Provide the (X, Y) coordinate of the cell's center where the given text is located.  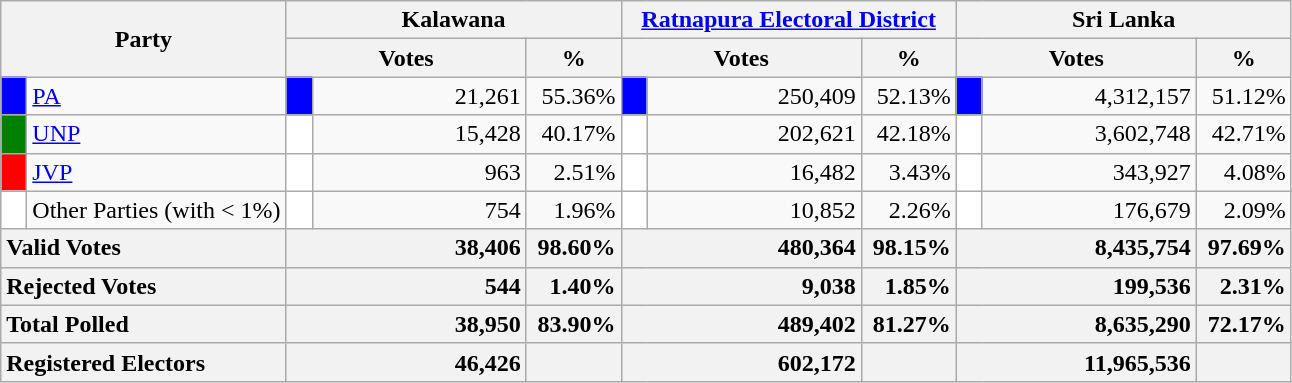
40.17% (574, 134)
83.90% (574, 324)
343,927 (1089, 172)
42.71% (1244, 134)
9,038 (741, 286)
480,364 (741, 248)
Valid Votes (144, 248)
15,428 (419, 134)
202,621 (754, 134)
754 (419, 210)
51.12% (1244, 96)
Other Parties (with < 1%) (156, 210)
98.60% (574, 248)
Sri Lanka (1124, 20)
72.17% (1244, 324)
Rejected Votes (144, 286)
38,950 (406, 324)
Ratnapura Electoral District (788, 20)
2.31% (1244, 286)
11,965,536 (1076, 362)
Total Polled (144, 324)
Kalawana (454, 20)
10,852 (754, 210)
2.26% (908, 210)
81.27% (908, 324)
Party (144, 39)
489,402 (741, 324)
97.69% (1244, 248)
8,635,290 (1076, 324)
55.36% (574, 96)
UNP (156, 134)
21,261 (419, 96)
176,679 (1089, 210)
38,406 (406, 248)
1.96% (574, 210)
8,435,754 (1076, 248)
1.40% (574, 286)
602,172 (741, 362)
2.09% (1244, 210)
250,409 (754, 96)
4.08% (1244, 172)
16,482 (754, 172)
3,602,748 (1089, 134)
98.15% (908, 248)
1.85% (908, 286)
Registered Electors (144, 362)
46,426 (406, 362)
PA (156, 96)
963 (419, 172)
199,536 (1076, 286)
544 (406, 286)
4,312,157 (1089, 96)
JVP (156, 172)
2.51% (574, 172)
3.43% (908, 172)
52.13% (908, 96)
42.18% (908, 134)
